Extract the [X, Y] coordinate from the center of the cell holding the provided text.  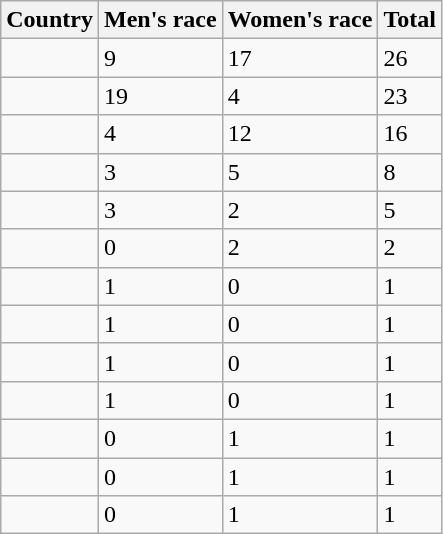
Women's race [300, 20]
26 [410, 58]
8 [410, 172]
16 [410, 134]
12 [300, 134]
19 [160, 96]
17 [300, 58]
Men's race [160, 20]
9 [160, 58]
23 [410, 96]
Total [410, 20]
Country [50, 20]
